Return the (x, y) coordinate for the center point of the cell that contains the specified text.  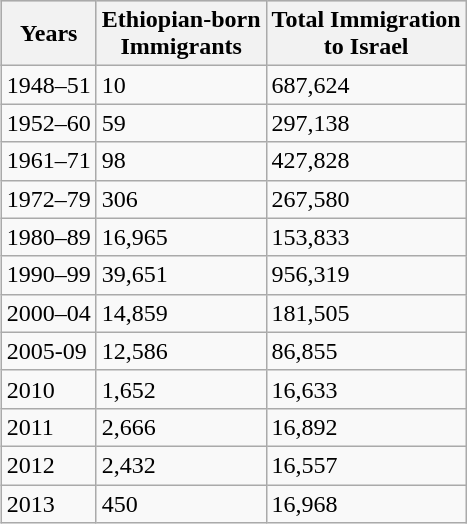
2011 (48, 427)
687,624 (366, 85)
267,580 (366, 199)
427,828 (366, 161)
1948–51 (48, 85)
14,859 (181, 313)
2005-09 (48, 351)
12,586 (181, 351)
98 (181, 161)
16,968 (366, 503)
1972–79 (48, 199)
1952–60 (48, 123)
86,855 (366, 351)
Ethiopian-bornImmigrants (181, 34)
1980–89 (48, 237)
16,965 (181, 237)
956,319 (366, 275)
Years (48, 34)
450 (181, 503)
2012 (48, 465)
2,666 (181, 427)
39,651 (181, 275)
2013 (48, 503)
2,432 (181, 465)
16,892 (366, 427)
1961–71 (48, 161)
306 (181, 199)
2000–04 (48, 313)
1990–99 (48, 275)
1,652 (181, 389)
Total Immigration to Israel (366, 34)
16,633 (366, 389)
16,557 (366, 465)
181,505 (366, 313)
2010 (48, 389)
297,138 (366, 123)
10 (181, 85)
59 (181, 123)
153,833 (366, 237)
